Search for the cell housing the specified text and yield its (x, y) center coordinate. 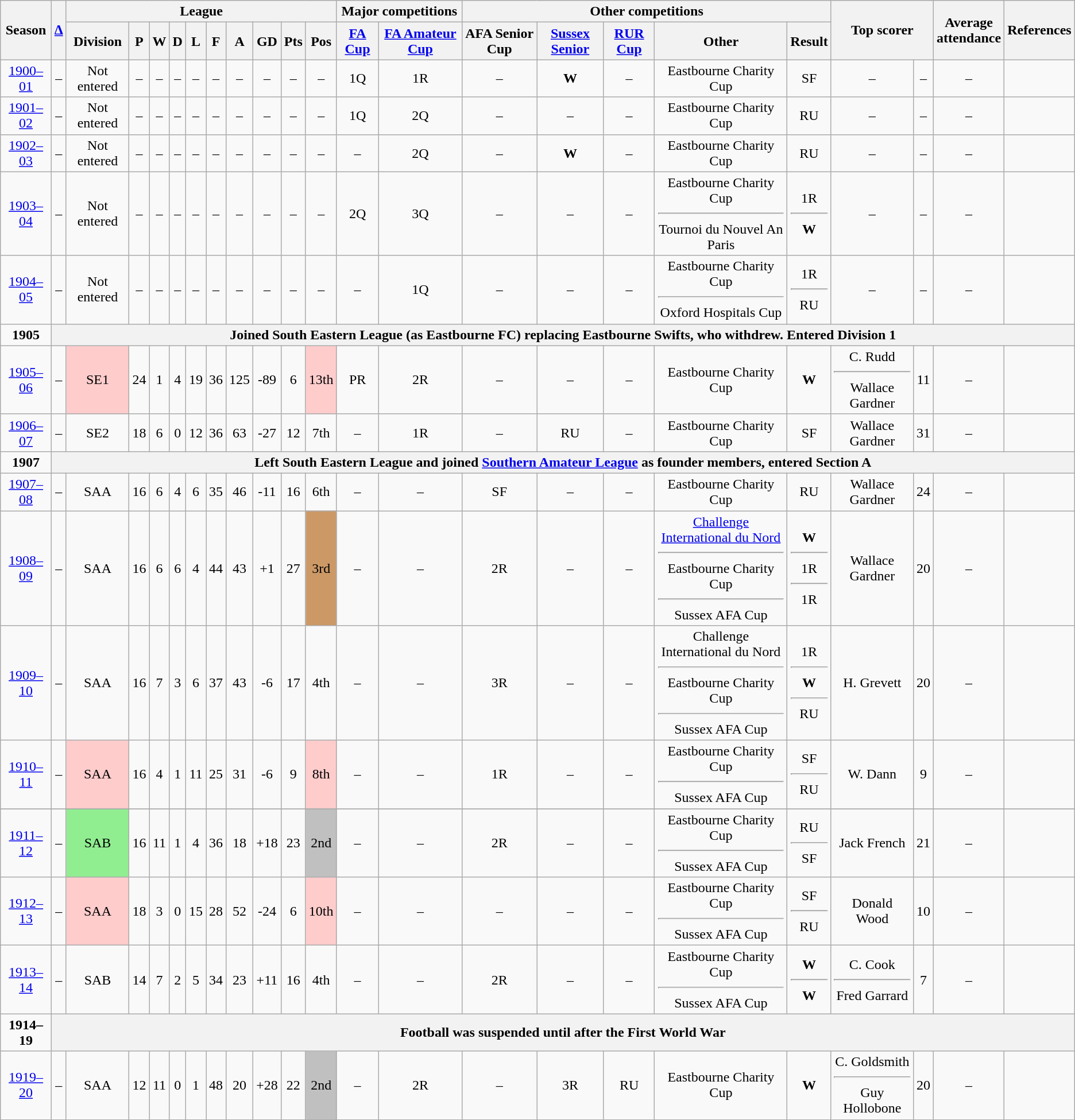
C. Goldsmith Guy Hollobone (872, 1085)
19 (195, 380)
1912–13 (26, 912)
1909–10 (26, 683)
1919–20 (26, 1085)
15 (195, 912)
Pos (321, 41)
1905–06 (26, 380)
RUR Cup (629, 41)
Joined South Eastern League (as Eastbourne FC) replacing Eastbourne Swifts, who withdrew. Entered Division 1 (563, 335)
1R RU (809, 289)
+11 (268, 979)
10th (321, 912)
1901–02 (26, 116)
14 (139, 979)
1914–19 (26, 1032)
References (1039, 30)
1906–07 (26, 433)
Division (98, 41)
10 (923, 912)
5 (195, 979)
1907–08 (26, 491)
WW (809, 979)
44 (216, 568)
3Q (420, 214)
1907 (26, 462)
-24 (268, 912)
46 (240, 491)
35 (216, 491)
F (216, 41)
7th (321, 433)
RUSF (809, 843)
1905 (26, 335)
D (177, 41)
Pts (293, 41)
Season (26, 30)
Averageattendance (969, 30)
Left South Eastern League and joined Southern Amateur League as founder members, entered Section A (563, 462)
SE1 (98, 380)
H. Grevett (872, 683)
W1R1R (809, 568)
Sussex Senior (571, 41)
W. Dann (872, 775)
Jack French (872, 843)
27 (293, 568)
A (240, 41)
28 (216, 912)
P (139, 41)
13th (321, 380)
GD (268, 41)
1910–11 (26, 775)
Major competitions (400, 11)
+18 (268, 843)
Eastbourne Charity CupOxford Hospitals Cup (721, 289)
AFA Senior Cup (500, 41)
1911–12 (26, 843)
22 (293, 1085)
34 (216, 979)
3rd (321, 568)
1903–04 (26, 214)
48 (216, 1085)
Result (809, 41)
25 (216, 775)
52 (240, 912)
SE2 (98, 433)
21 (923, 843)
Other (721, 41)
63 (240, 433)
-89 (268, 380)
2 (177, 979)
1902–03 (26, 153)
8th (321, 775)
Donald Wood (872, 912)
-27 (268, 433)
∆ (59, 30)
Eastbourne Charity CupTournoi du Nouvel An Paris (721, 214)
17 (293, 683)
6th (321, 491)
+1 (268, 568)
1RW (809, 214)
1RWRU (809, 683)
-11 (268, 491)
Other competitions (647, 11)
L (195, 41)
C. Rudd Wallace Gardner (872, 380)
1913–14 (26, 979)
Football was suspended until after the First World War (563, 1032)
37 (216, 683)
1908–09 (26, 568)
+28 (268, 1085)
League (201, 11)
1904–05 (26, 289)
C. Cook Fred Garrard (872, 979)
FA Cup (357, 41)
125 (240, 380)
FA Amateur Cup (420, 41)
1900–01 (26, 78)
PR (357, 380)
Top scorer (882, 30)
